Provide the [X, Y] coordinate of the cell's center where the given text is located.  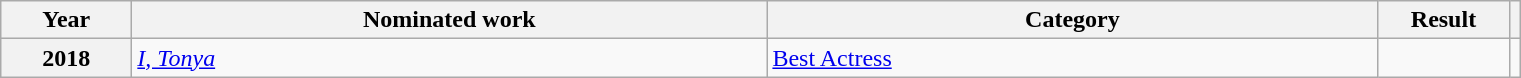
Result [1444, 20]
2018 [66, 58]
Year [66, 20]
Nominated work [450, 20]
Best Actress [1072, 58]
I, Tonya [450, 58]
Category [1072, 20]
